Locate the cell with the specified text and output its (X, Y) center coordinate. 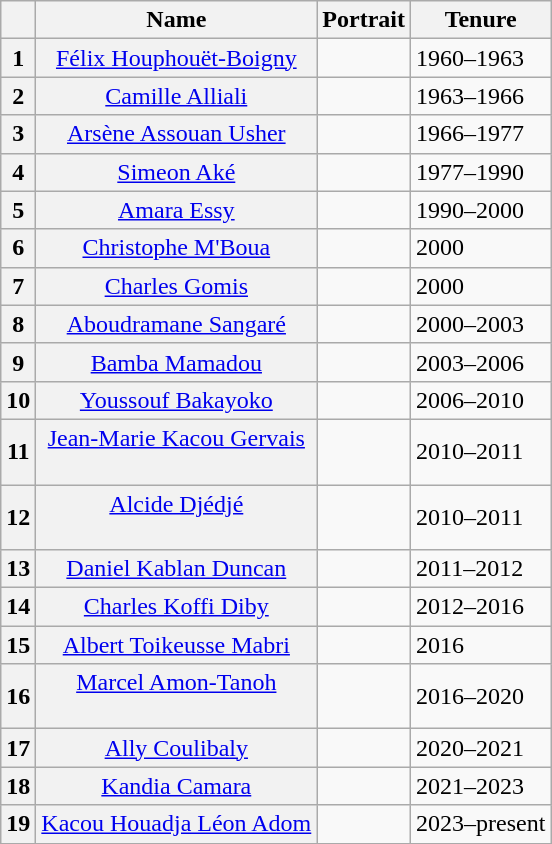
Portrait (364, 20)
5 (18, 210)
14 (18, 607)
Camille Alliali (176, 96)
Youssouf Bakayoko (176, 400)
1 (18, 58)
Amara Essy (176, 210)
1977–1990 (480, 172)
2000–2003 (480, 324)
Alcide Djédjé (176, 516)
8 (18, 324)
Félix Houphouët-Boigny (176, 58)
18 (18, 786)
2011–2012 (480, 569)
Daniel Kablan Duncan (176, 569)
Aboudramane Sangaré (176, 324)
17 (18, 748)
2 (18, 96)
1963–1966 (480, 96)
19 (18, 824)
2020–2021 (480, 748)
2016 (480, 645)
Simeon Aké (176, 172)
9 (18, 362)
16 (18, 696)
2023–present (480, 824)
Charles Koffi Diby (176, 607)
1960–1963 (480, 58)
3 (18, 134)
Arsène Assouan Usher (176, 134)
2021–2023 (480, 786)
13 (18, 569)
10 (18, 400)
2012–2016 (480, 607)
12 (18, 516)
7 (18, 286)
4 (18, 172)
Jean-Marie Kacou Gervais (176, 452)
1966–1977 (480, 134)
Kacou Houadja Léon Adom (176, 824)
2016–2020 (480, 696)
Tenure (480, 20)
Marcel Amon-Tanoh (176, 696)
Charles Gomis (176, 286)
1990–2000 (480, 210)
Albert Toikeusse Mabri (176, 645)
6 (18, 248)
Christophe M'Boua (176, 248)
11 (18, 452)
15 (18, 645)
Kandia Camara (176, 786)
2006–2010 (480, 400)
Bamba Mamadou (176, 362)
Ally Coulibaly (176, 748)
2003–2006 (480, 362)
Name (176, 20)
